Identify which cell holds the provided text, then report its (X, Y) central coordinate. 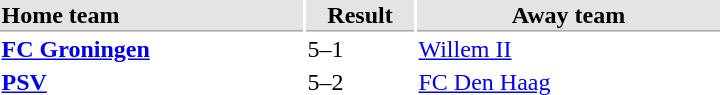
FC Groningen (152, 49)
5–1 (360, 49)
Home team (152, 16)
Away team (568, 16)
Result (360, 16)
Willem II (568, 49)
